Output the (X, Y) coordinate of the center of the cell containing the given text.  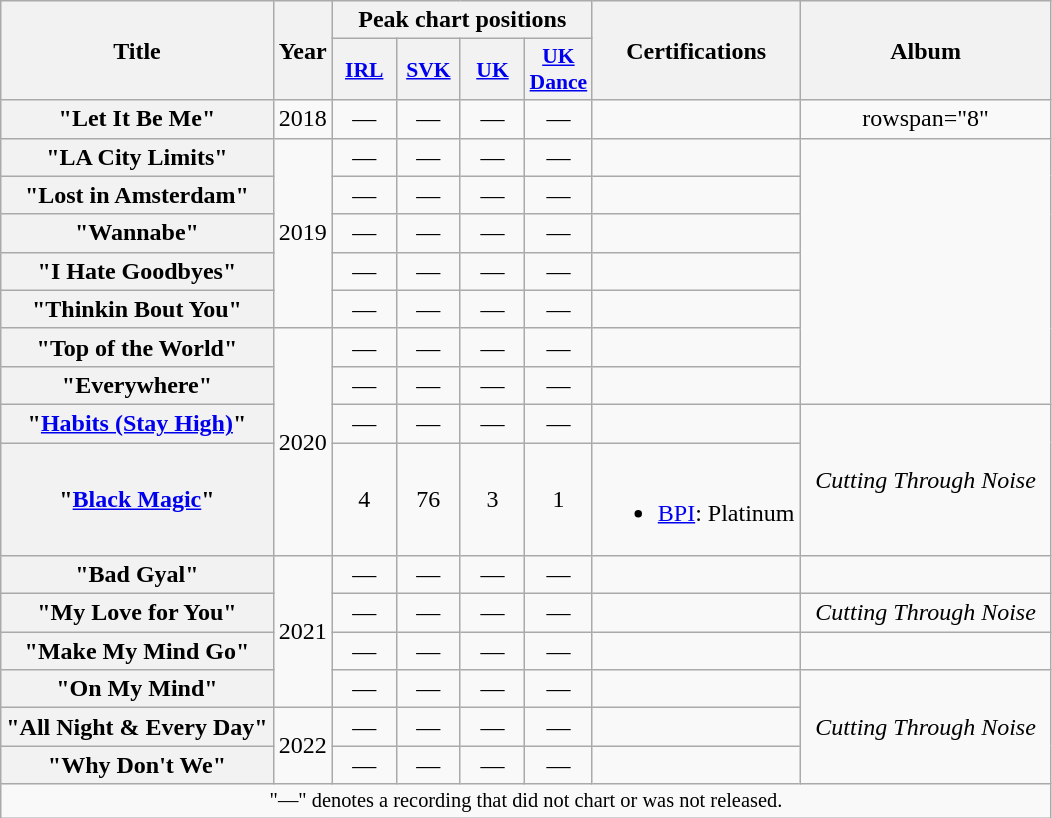
76 (428, 498)
SVK (428, 70)
"Top of the World" (137, 347)
"Habits (Stay High)" (137, 423)
"All Night & Every Day" (137, 727)
"Lost in Amsterdam" (137, 195)
3 (492, 498)
"Everywhere" (137, 385)
IRL (364, 70)
"Black Magic" (137, 498)
2020 (302, 442)
"Why Don't We" (137, 765)
2021 (302, 632)
"Make My Mind Go" (137, 651)
UK Dance (559, 70)
"LA City Limits" (137, 157)
4 (364, 498)
"Wannabe" (137, 233)
Year (302, 50)
2018 (302, 119)
2022 (302, 746)
"My Love for You" (137, 613)
Album (926, 50)
"—" denotes a recording that did not chart or was not released. (526, 801)
"On My Mind" (137, 689)
Certifications (696, 50)
1 (559, 498)
BPI: Platinum (696, 498)
rowspan="8" (926, 119)
UK (492, 70)
Title (137, 50)
2019 (302, 233)
"I Hate Goodbyes" (137, 271)
"Let It Be Me" (137, 119)
"Thinkin Bout You" (137, 309)
Peak chart positions (462, 20)
"Bad Gyal" (137, 575)
